Extract the (X, Y) coordinate from the center of the cell holding the provided text.  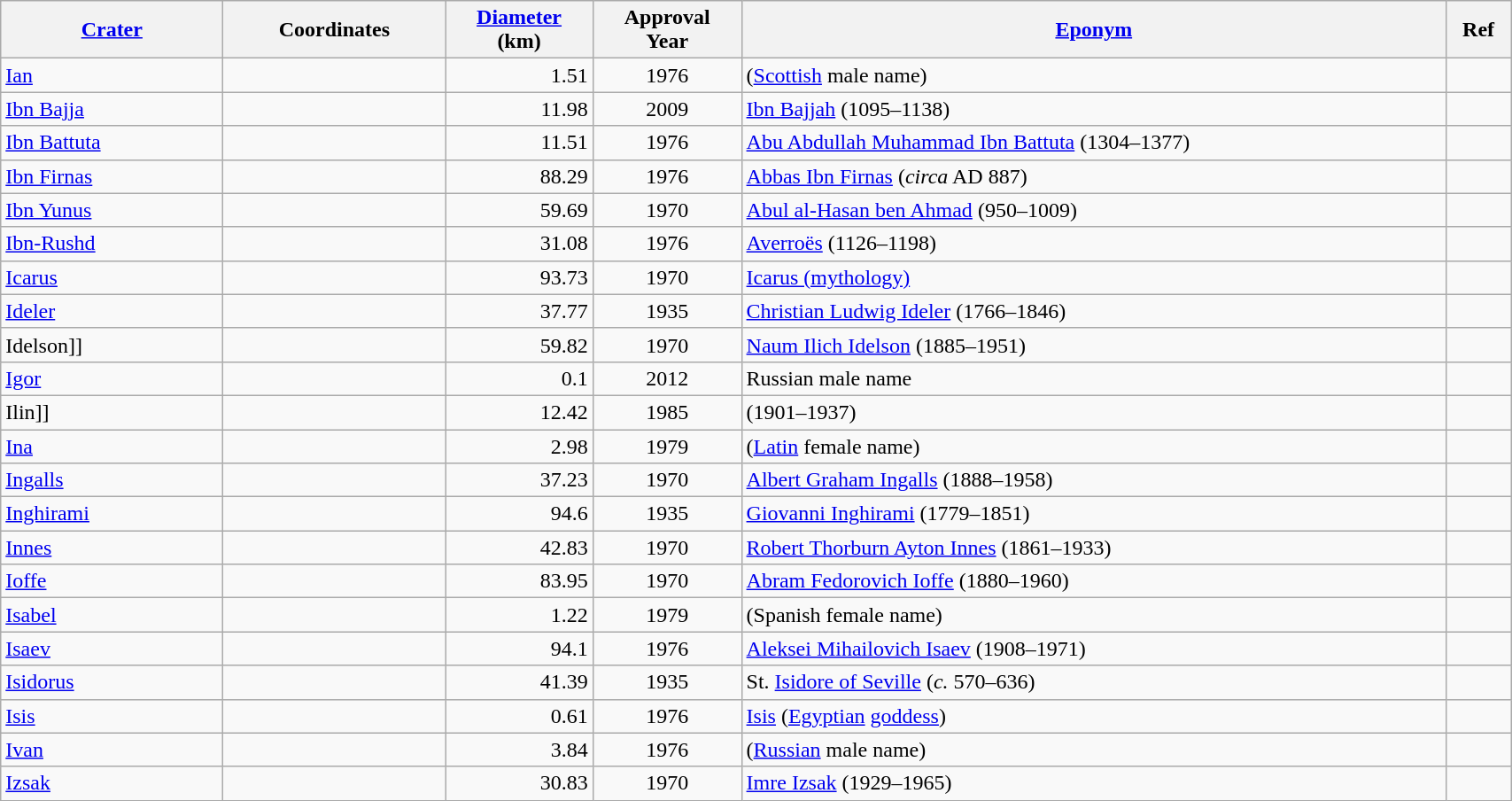
Abu Abdullah Muhammad Ibn Battuta (1304–1377) (1093, 143)
Ibn Bajja (112, 109)
Inghirami (112, 514)
ApprovalYear (667, 30)
Izsak (112, 783)
Ibn-Rushd (112, 244)
3.84 (519, 750)
Ivan (112, 750)
Coordinates (335, 30)
Ingalls (112, 480)
Aleksei Mihailovich Isaev (1908–1971) (1093, 649)
Robert Thorburn Ayton Innes (1861–1933) (1093, 548)
(1901–1937) (1093, 412)
0.1 (519, 378)
Eponym (1093, 30)
Christian Ludwig Ideler (1766–1846) (1093, 311)
94.6 (519, 514)
88.29 (519, 176)
St. Isidore of Seville (c. 570–636) (1093, 682)
Averroës (1126–1198) (1093, 244)
37.23 (519, 480)
11.51 (519, 143)
1.22 (519, 615)
Giovanni Inghirami (1779–1851) (1093, 514)
Igor (112, 378)
(Scottish male name) (1093, 75)
Ilin]] (112, 412)
Icarus (mythology) (1093, 277)
1.51 (519, 75)
Isidorus (112, 682)
Diameter(km) (519, 30)
Ioffe (112, 581)
Abram Fedorovich Ioffe (1880–1960) (1093, 581)
0.61 (519, 716)
Isaev (112, 649)
Ibn Yunus (112, 210)
Ideler (112, 311)
Abul al-Hasan ben Ahmad (950–1009) (1093, 210)
Idelson]] (112, 345)
41.39 (519, 682)
(Latin female name) (1093, 446)
(Spanish female name) (1093, 615)
37.77 (519, 311)
(Russian male name) (1093, 750)
11.98 (519, 109)
2.98 (519, 446)
12.42 (519, 412)
Abbas Ibn Firnas (circa AD 887) (1093, 176)
2009 (667, 109)
Ibn Bajjah (1095–1138) (1093, 109)
Crater (112, 30)
Ibn Firnas (112, 176)
Imre Izsak (1929–1965) (1093, 783)
59.82 (519, 345)
59.69 (519, 210)
30.83 (519, 783)
Naum Ilich Idelson (1885–1951) (1093, 345)
Albert Graham Ingalls (1888–1958) (1093, 480)
Icarus (112, 277)
Ina (112, 446)
Isis (Egyptian goddess) (1093, 716)
94.1 (519, 649)
Innes (112, 548)
31.08 (519, 244)
1985 (667, 412)
Ref (1477, 30)
42.83 (519, 548)
Isabel (112, 615)
83.95 (519, 581)
93.73 (519, 277)
Isis (112, 716)
Russian male name (1093, 378)
Ian (112, 75)
2012 (667, 378)
Ibn Battuta (112, 143)
